Determine the [X, Y] coordinate at the center of the cell enclosing the given text.  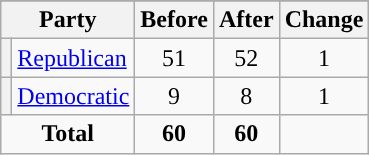
52 [246, 58]
Before [174, 20]
Party [68, 20]
Change [324, 20]
Republican [74, 58]
After [246, 20]
9 [174, 96]
51 [174, 58]
Total [68, 134]
Democratic [74, 96]
8 [246, 96]
